For the text-containing cell, return its midpoint in (X, Y) coordinate format. 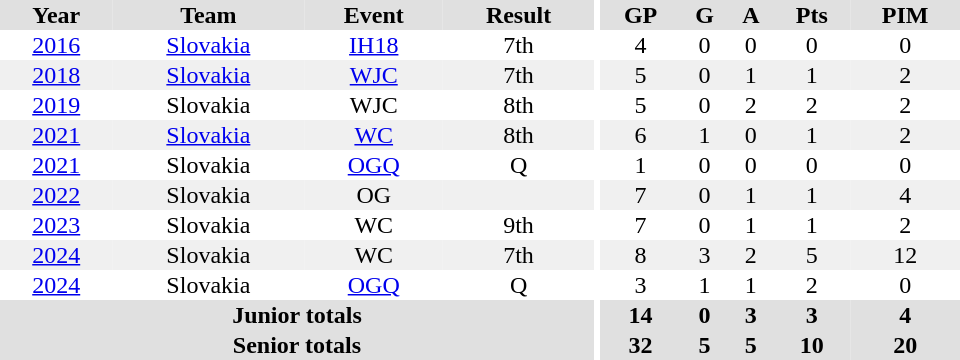
10 (812, 345)
G (705, 15)
14 (641, 315)
32 (641, 345)
6 (641, 135)
9th (518, 225)
Team (208, 15)
12 (905, 255)
2023 (56, 225)
Pts (812, 15)
Year (56, 15)
OG (374, 195)
8 (641, 255)
Senior totals (297, 345)
PIM (905, 15)
2016 (56, 45)
GP (641, 15)
2018 (56, 75)
20 (905, 345)
Result (518, 15)
2019 (56, 105)
Event (374, 15)
IH18 (374, 45)
A (750, 15)
Junior totals (297, 315)
2022 (56, 195)
